Locate the cell with the specified text and output its [X, Y] center coordinate. 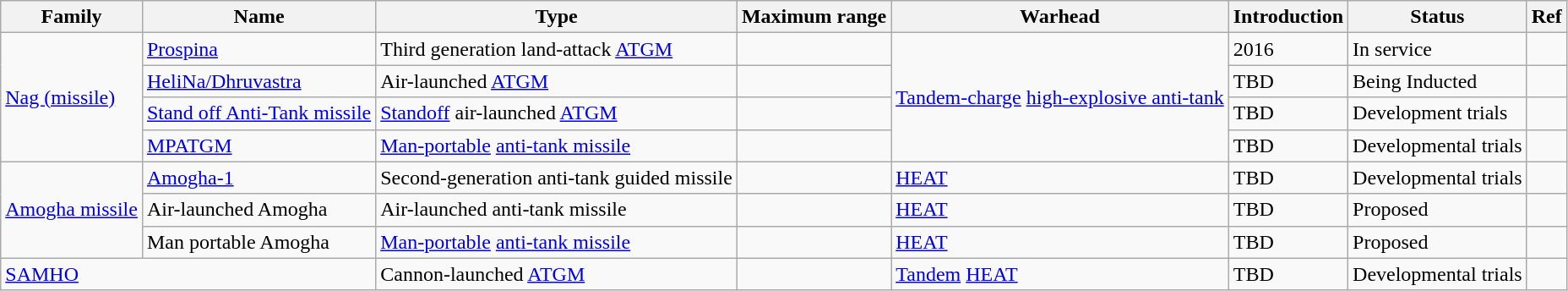
Amogha-1 [259, 178]
Air-launched anti-tank missile [557, 210]
Maximum range [814, 17]
Air-launched ATGM [557, 81]
Warhead [1059, 17]
2016 [1288, 49]
Status [1438, 17]
Cannon-launched ATGM [557, 274]
Ref [1546, 17]
In service [1438, 49]
Second-generation anti-tank guided missile [557, 178]
Nag (missile) [72, 97]
Standoff air-launched ATGM [557, 113]
Being Inducted [1438, 81]
Name [259, 17]
Third generation land-attack ATGM [557, 49]
Tandem-charge high-explosive anti-tank [1059, 97]
MPATGM [259, 145]
Development trials [1438, 113]
HeliNa/Dhruvastra [259, 81]
Introduction [1288, 17]
Man portable Amogha [259, 242]
Tandem HEAT [1059, 274]
Type [557, 17]
Air-launched Amogha [259, 210]
Prospina [259, 49]
Amogha missile [72, 210]
Family [72, 17]
Stand off Anti-Tank missile [259, 113]
SAMHO [188, 274]
